Output the [X, Y] coordinate of the center of the cell containing the given text.  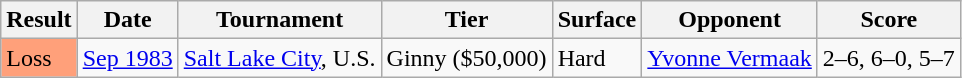
Sep 1983 [128, 58]
Yvonne Vermaak [730, 58]
2–6, 6–0, 5–7 [888, 58]
Tier [466, 20]
Date [128, 20]
Hard [597, 58]
Result [39, 20]
Score [888, 20]
Loss [39, 58]
Opponent [730, 20]
Salt Lake City, U.S. [280, 58]
Ginny ($50,000) [466, 58]
Surface [597, 20]
Tournament [280, 20]
